Output the [x, y] coordinate of the center of the cell containing the given text.  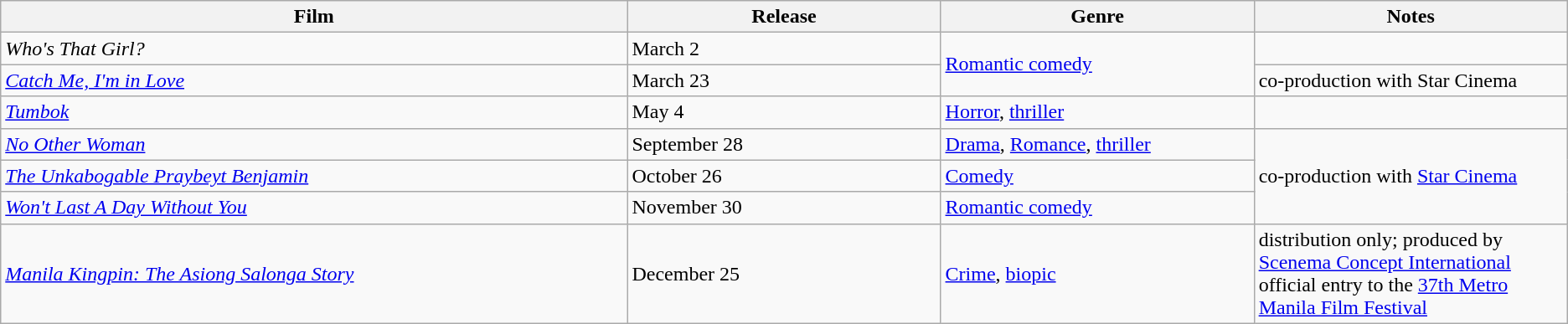
December 25 [784, 273]
distribution only; produced by Scenema Concept Internationalofficial entry to the 37th Metro Manila Film Festival [1411, 273]
September 28 [784, 144]
Crime, biopic [1097, 273]
Release [784, 17]
Won't Last A Day Without You [314, 208]
Horror, thriller [1097, 112]
The Unkabogable Praybeyt Benjamin [314, 176]
No Other Woman [314, 144]
Catch Me, I'm in Love [314, 80]
Comedy [1097, 176]
November 30 [784, 208]
October 26 [784, 176]
March 2 [784, 49]
Who's That Girl? [314, 49]
Genre [1097, 17]
Notes [1411, 17]
May 4 [784, 112]
Film [314, 17]
Manila Kingpin: The Asiong Salonga Story [314, 273]
March 23 [784, 80]
Drama, Romance, thriller [1097, 144]
Tumbok [314, 112]
